Pinpoint the cell where the given text exists, returning its [X, Y] midpoint coordinate. 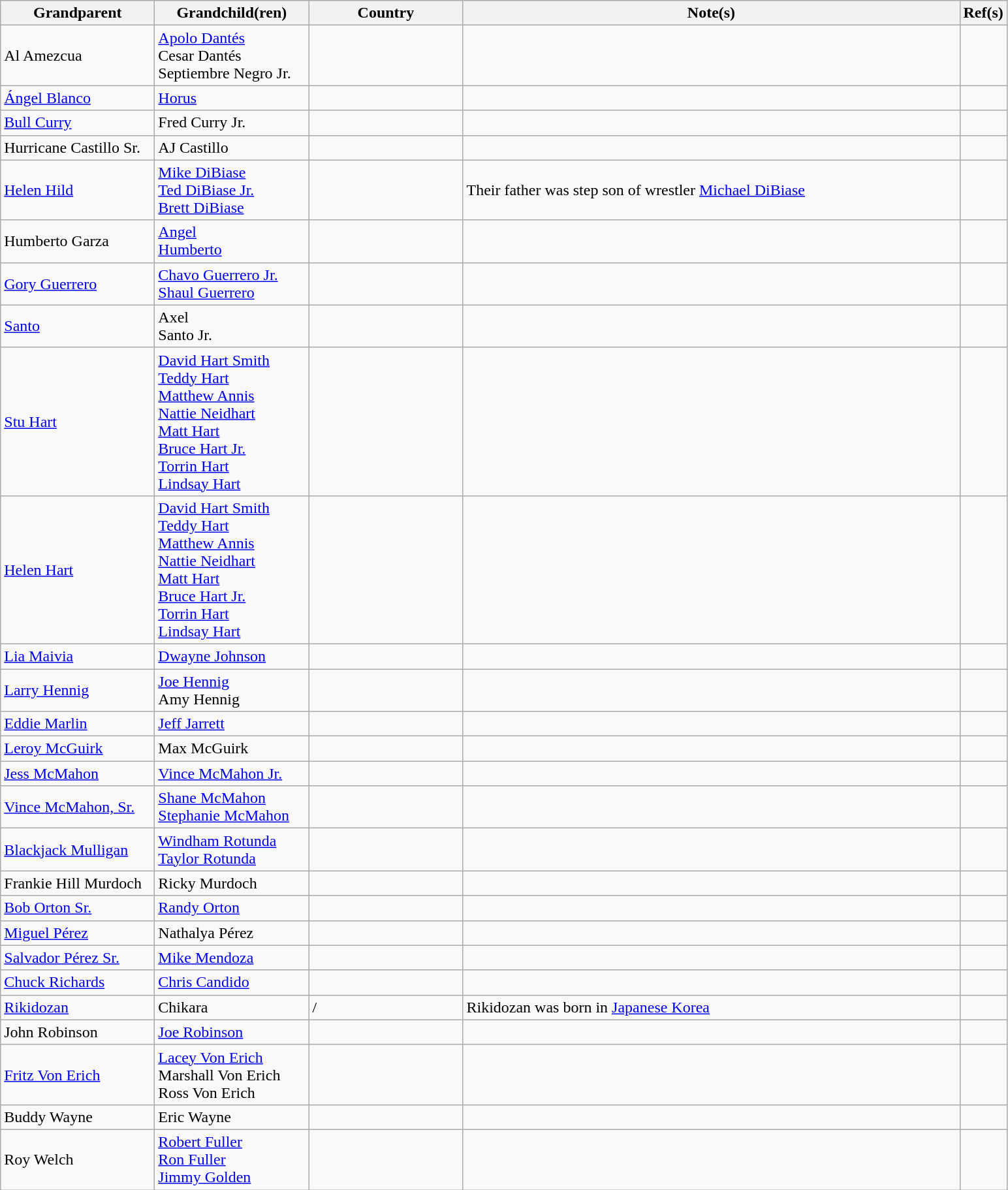
Windham RotundaTaylor Rotunda [232, 850]
Joe HennigAmy Hennig [232, 689]
Eric Wayne [232, 1117]
Randy Orton [232, 908]
Fred Curry Jr. [232, 123]
Vince McMahon Jr. [232, 774]
AxelSanto Jr. [232, 326]
Leroy McGuirk [78, 749]
Frankie Hill Murdoch [78, 883]
Chikara [232, 1007]
Dwayne Johnson [232, 656]
Santo [78, 326]
Mike DiBiaseTed DiBiase Jr.Brett DiBiase [232, 190]
Grandchild(ren) [232, 13]
Helen Hild [78, 190]
Humberto Garza [78, 242]
AJ Castillo [232, 148]
Buddy Wayne [78, 1117]
Joe Robinson [232, 1032]
Salvador Pérez Sr. [78, 958]
Stu Hart [78, 422]
AngelHumberto [232, 242]
Gory Guerrero [78, 283]
Chris Candido [232, 982]
Fritz Von Erich [78, 1074]
/ [386, 1007]
Ricky Murdoch [232, 883]
Their father was step son of wrestler Michael DiBiase [712, 190]
Jeff Jarrett [232, 724]
Grandparent [78, 13]
Bull Curry [78, 123]
Mike Mendoza [232, 958]
Note(s) [712, 13]
Robert FullerRon FullerJimmy Golden [232, 1159]
John Robinson [78, 1032]
Chuck Richards [78, 982]
Rikidozan was born in Japanese Korea [712, 1007]
Vince McMahon, Sr. [78, 807]
Bob Orton Sr. [78, 908]
Lacey Von ErichMarshall Von ErichRoss Von Erich [232, 1074]
Rikidozan [78, 1007]
Roy Welch [78, 1159]
Horus [232, 98]
Max McGuirk [232, 749]
Eddie Marlin [78, 724]
Miguel Pérez [78, 933]
Shane McMahonStephanie McMahon [232, 807]
Jess McMahon [78, 774]
Al Amezcua [78, 55]
Lia Maivia [78, 656]
Chavo Guerrero Jr.Shaul Guerrero [232, 283]
Blackjack Mulligan [78, 850]
Ref(s) [983, 13]
Larry Hennig [78, 689]
Helen Hart [78, 569]
Ángel Blanco [78, 98]
Nathalya Pérez [232, 933]
Hurricane Castillo Sr. [78, 148]
Country [386, 13]
Apolo DantésCesar DantésSeptiembre Negro Jr. [232, 55]
